Scan for the cell matching the given text and deliver its [X, Y] coordinate at center. 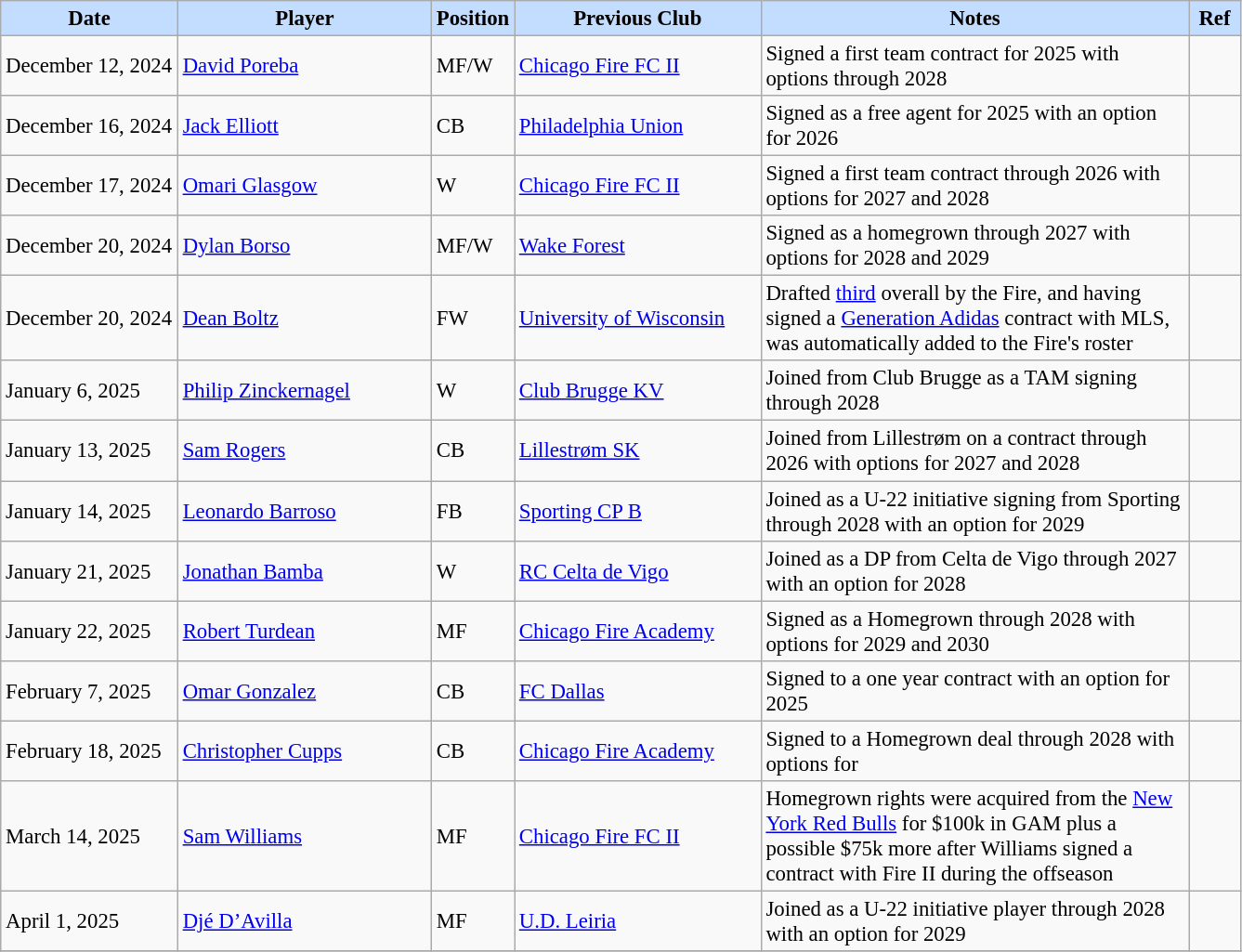
Joined as a U-22 initiative player through 2028 with an option for 2029 [975, 921]
December 16, 2024 [89, 126]
Date [89, 19]
Lillestrøm SK [638, 451]
Omari Glasgow [305, 186]
Club Brugge KV [638, 390]
January 21, 2025 [89, 570]
January 6, 2025 [89, 390]
Signed as a free agent for 2025 with an option for 2026 [975, 126]
Joined from Club Brugge as a TAM signing through 2028 [975, 390]
David Poreba [305, 67]
Jack Elliott [305, 126]
Signed to a Homegrown deal through 2028 with options for [975, 750]
January 13, 2025 [89, 451]
Jonathan Bamba [305, 570]
Joined as a DP from Celta de Vigo through 2027 with an option for 2028 [975, 570]
Signed as a Homegrown through 2028 with options for 2029 and 2030 [975, 632]
Signed to a one year contract with an option for 2025 [975, 691]
Player [305, 19]
University of Wisconsin [638, 319]
Dean Boltz [305, 319]
Previous Club [638, 19]
January 22, 2025 [89, 632]
FB [472, 511]
FW [472, 319]
Signed as a homegrown through 2027 with options for 2028 and 2029 [975, 245]
Christopher Cupps [305, 750]
FC Dallas [638, 691]
Wake Forest [638, 245]
Philip Zinckernagel [305, 390]
U.D. Leiria [638, 921]
Ref [1215, 19]
Sam Rogers [305, 451]
Omar Gonzalez [305, 691]
December 12, 2024 [89, 67]
Drafted third overall by the Fire, and having signed a Generation Adidas contract with MLS, was automatically added to the Fire's roster [975, 319]
Sam Williams [305, 836]
February 7, 2025 [89, 691]
Sporting CP B [638, 511]
February 18, 2025 [89, 750]
Djé D’Avilla [305, 921]
December 17, 2024 [89, 186]
Signed a first team contract for 2025 with options through 2028 [975, 67]
Leonardo Barroso [305, 511]
Philadelphia Union [638, 126]
RC Celta de Vigo [638, 570]
January 14, 2025 [89, 511]
Notes [975, 19]
April 1, 2025 [89, 921]
Joined as a U-22 initiative signing from Sporting through 2028 with an option for 2029 [975, 511]
March 14, 2025 [89, 836]
Dylan Borso [305, 245]
Signed a first team contract through 2026 with options for 2027 and 2028 [975, 186]
Joined from Lillestrøm on a contract through 2026 with options for 2027 and 2028 [975, 451]
Position [472, 19]
Robert Turdean [305, 632]
